Output the (X, Y) coordinate of the center of the cell containing the given text.  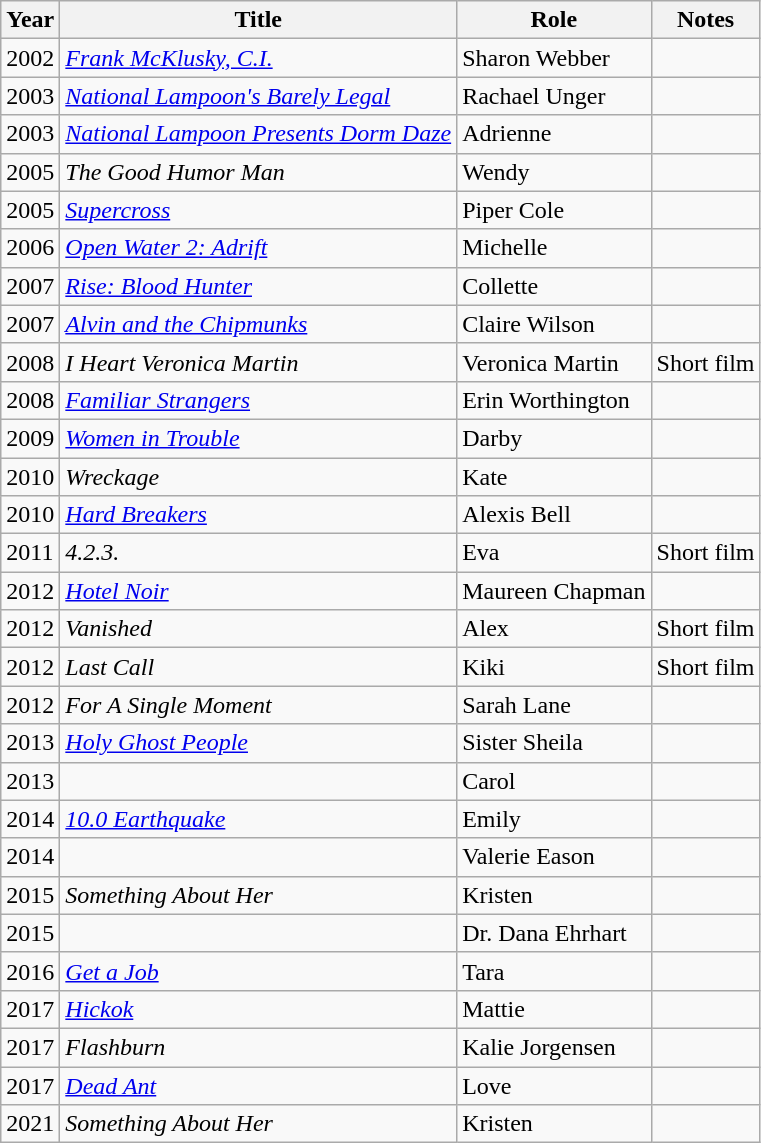
2002 (30, 58)
2011 (30, 553)
Get a Job (258, 971)
4.2.3. (258, 553)
Women in Trouble (258, 438)
Adrienne (554, 134)
Sharon Webber (554, 58)
Alvin and the Chipmunks (258, 324)
I Heart Veronica Martin (258, 362)
Michelle (554, 248)
Supercross (258, 210)
Sister Sheila (554, 743)
Hotel Noir (258, 591)
Kate (554, 477)
Notes (706, 20)
Carol (554, 781)
2021 (30, 1124)
2009 (30, 438)
Valerie Eason (554, 857)
Darby (554, 438)
Love (554, 1085)
National Lampoon's Barely Legal (258, 96)
Wreckage (258, 477)
Dr. Dana Ehrhart (554, 933)
Sarah Lane (554, 705)
Kalie Jorgensen (554, 1047)
Tara (554, 971)
Holy Ghost People (258, 743)
Eva (554, 553)
Emily (554, 819)
Wendy (554, 172)
Alexis Bell (554, 515)
Vanished (258, 629)
Rachael Unger (554, 96)
For A Single Moment (258, 705)
Piper Cole (554, 210)
Rise: Blood Hunter (258, 286)
Kiki (554, 667)
Flashburn (258, 1047)
Open Water 2: Adrift (258, 248)
Frank McKlusky, C.I. (258, 58)
Title (258, 20)
Hickok (258, 1009)
Erin Worthington (554, 400)
Hard Breakers (258, 515)
Maureen Chapman (554, 591)
2006 (30, 248)
2016 (30, 971)
Familiar Strangers (258, 400)
Year (30, 20)
Veronica Martin (554, 362)
Last Call (258, 667)
Role (554, 20)
Dead Ant (258, 1085)
10.0 Earthquake (258, 819)
National Lampoon Presents Dorm Daze (258, 134)
Claire Wilson (554, 324)
Mattie (554, 1009)
Alex (554, 629)
Collette (554, 286)
The Good Humor Man (258, 172)
